Detect which cell encompasses the target text, then output its [x, y] center coordinate. 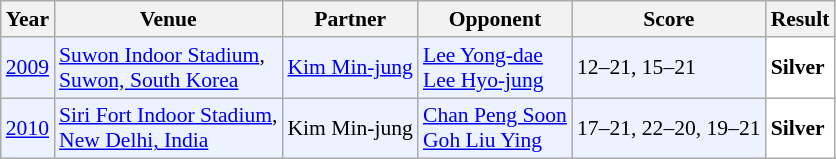
Suwon Indoor Stadium,Suwon, South Korea [168, 68]
2009 [28, 68]
Lee Yong-dae Lee Hyo-jung [495, 68]
12–21, 15–21 [669, 68]
Score [669, 19]
Result [800, 19]
Venue [168, 19]
Chan Peng Soon Goh Liu Ying [495, 128]
17–21, 22–20, 19–21 [669, 128]
2010 [28, 128]
Year [28, 19]
Partner [350, 19]
Opponent [495, 19]
Siri Fort Indoor Stadium,New Delhi, India [168, 128]
